Return the (X, Y) coordinate for the center point of the cell that contains the specified text.  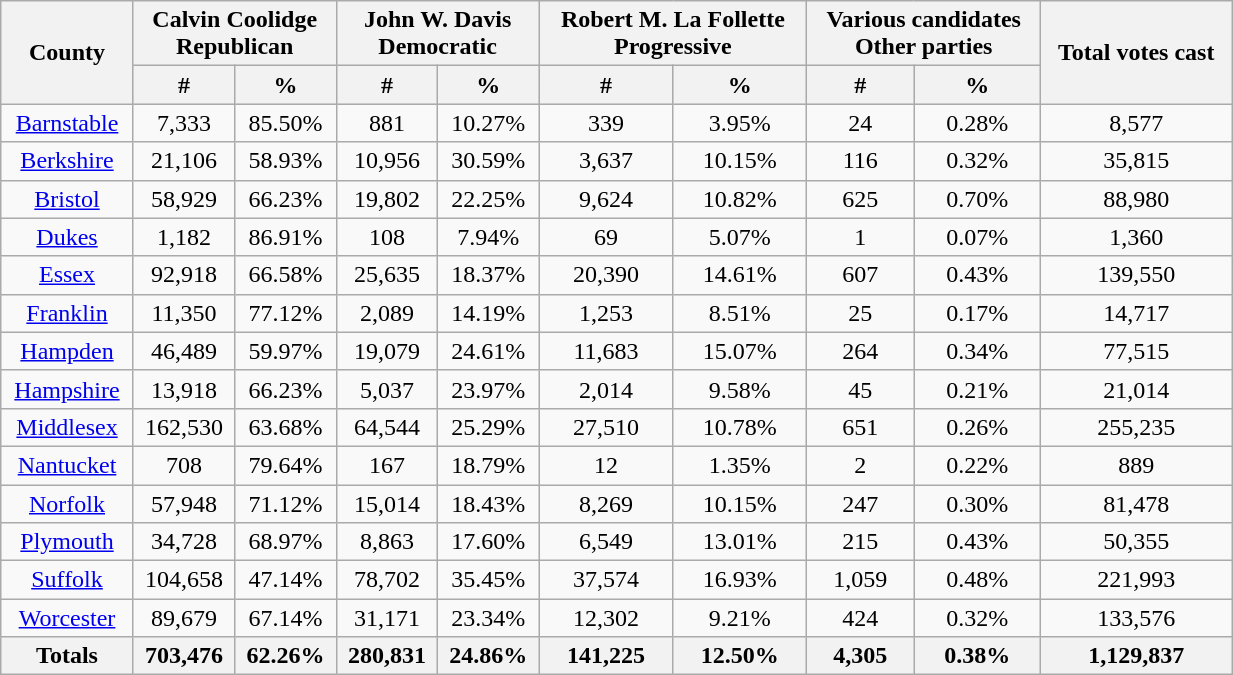
John W. DavisDemocratic (438, 34)
108 (386, 237)
0.22% (978, 465)
15,014 (386, 503)
16.93% (740, 580)
9.58% (740, 389)
21,014 (1136, 389)
4,305 (860, 656)
0.38% (978, 656)
27,510 (606, 427)
Total votes cast (1136, 52)
89,679 (184, 618)
50,355 (1136, 542)
15.07% (740, 351)
25.29% (488, 427)
703,476 (184, 656)
116 (860, 161)
18.43% (488, 503)
23.34% (488, 618)
13.01% (740, 542)
58,929 (184, 199)
0.21% (978, 389)
1,360 (1136, 237)
8,577 (1136, 123)
11,683 (606, 351)
85.50% (286, 123)
Middlesex (68, 427)
45 (860, 389)
247 (860, 503)
264 (860, 351)
Nantucket (68, 465)
Hampshire (68, 389)
Plymouth (68, 542)
46,489 (184, 351)
9.21% (740, 618)
13,918 (184, 389)
8,863 (386, 542)
3,637 (606, 161)
0.34% (978, 351)
24.61% (488, 351)
104,658 (184, 580)
18.37% (488, 275)
1 (860, 237)
67.14% (286, 618)
Robert M. La FolletteProgressive (673, 34)
18.79% (488, 465)
Franklin (68, 313)
Hampden (68, 351)
167 (386, 465)
10.82% (740, 199)
12,302 (606, 618)
1,059 (860, 580)
881 (386, 123)
12.50% (740, 656)
2 (860, 465)
31,171 (386, 618)
3.95% (740, 123)
86.91% (286, 237)
County (68, 52)
162,530 (184, 427)
0.17% (978, 313)
0.70% (978, 199)
0.28% (978, 123)
24 (860, 123)
17.60% (488, 542)
24.86% (488, 656)
14,717 (1136, 313)
19,802 (386, 199)
77.12% (286, 313)
0.07% (978, 237)
7,333 (184, 123)
Norfolk (68, 503)
Barnstable (68, 123)
35.45% (488, 580)
Worcester (68, 618)
68.97% (286, 542)
10.78% (740, 427)
133,576 (1136, 618)
339 (606, 123)
14.61% (740, 275)
1,129,837 (1136, 656)
5,037 (386, 389)
92,918 (184, 275)
2,014 (606, 389)
5.07% (740, 237)
Calvin CoolidgeRepublican (234, 34)
139,550 (1136, 275)
424 (860, 618)
69 (606, 237)
9,624 (606, 199)
Berkshire (68, 161)
141,225 (606, 656)
35,815 (1136, 161)
625 (860, 199)
Bristol (68, 199)
Various candidatesOther parties (924, 34)
25,635 (386, 275)
71.12% (286, 503)
78,702 (386, 580)
Essex (68, 275)
47.14% (286, 580)
6,549 (606, 542)
1.35% (740, 465)
34,728 (184, 542)
66.58% (286, 275)
62.26% (286, 656)
Dukes (68, 237)
21,106 (184, 161)
77,515 (1136, 351)
25 (860, 313)
88,980 (1136, 199)
280,831 (386, 656)
8.51% (740, 313)
79.64% (286, 465)
14.19% (488, 313)
19,079 (386, 351)
7.94% (488, 237)
30.59% (488, 161)
0.30% (978, 503)
57,948 (184, 503)
651 (860, 427)
37,574 (606, 580)
20,390 (606, 275)
59.97% (286, 351)
58.93% (286, 161)
0.26% (978, 427)
215 (860, 542)
0.48% (978, 580)
10,956 (386, 161)
2,089 (386, 313)
8,269 (606, 503)
1,182 (184, 237)
64,544 (386, 427)
607 (860, 275)
10.27% (488, 123)
11,350 (184, 313)
889 (1136, 465)
221,993 (1136, 580)
63.68% (286, 427)
22.25% (488, 199)
81,478 (1136, 503)
Totals (68, 656)
1,253 (606, 313)
23.97% (488, 389)
Suffolk (68, 580)
708 (184, 465)
255,235 (1136, 427)
12 (606, 465)
